For the text-containing cell, return its midpoint in [x, y] coordinate format. 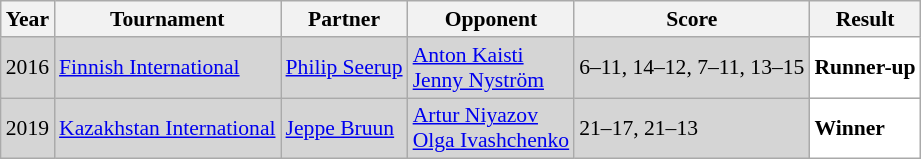
Artur Niyazov Olga Ivashchenko [492, 128]
Result [864, 19]
Anton Kaisti Jenny Nyström [492, 68]
Philip Seerup [344, 68]
6–11, 14–12, 7–11, 13–15 [692, 68]
Tournament [167, 19]
Finnish International [167, 68]
2016 [28, 68]
Opponent [492, 19]
Kazakhstan International [167, 128]
Runner-up [864, 68]
21–17, 21–13 [692, 128]
Winner [864, 128]
Jeppe Bruun [344, 128]
Partner [344, 19]
Year [28, 19]
Score [692, 19]
2019 [28, 128]
